Determine the (X, Y) coordinate at the center of the cell enclosing the given text.  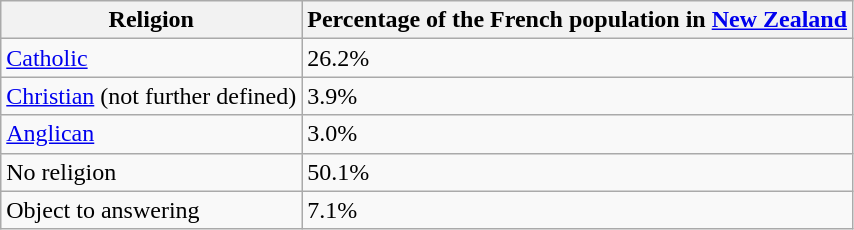
Percentage of the French population in New Zealand (578, 20)
50.1% (578, 172)
Religion (152, 20)
Object to answering (152, 210)
26.2% (578, 58)
3.0% (578, 134)
Catholic (152, 58)
Anglican (152, 134)
No religion (152, 172)
Christian (not further defined) (152, 96)
3.9% (578, 96)
7.1% (578, 210)
